For the text-containing cell, return its midpoint in [x, y] coordinate format. 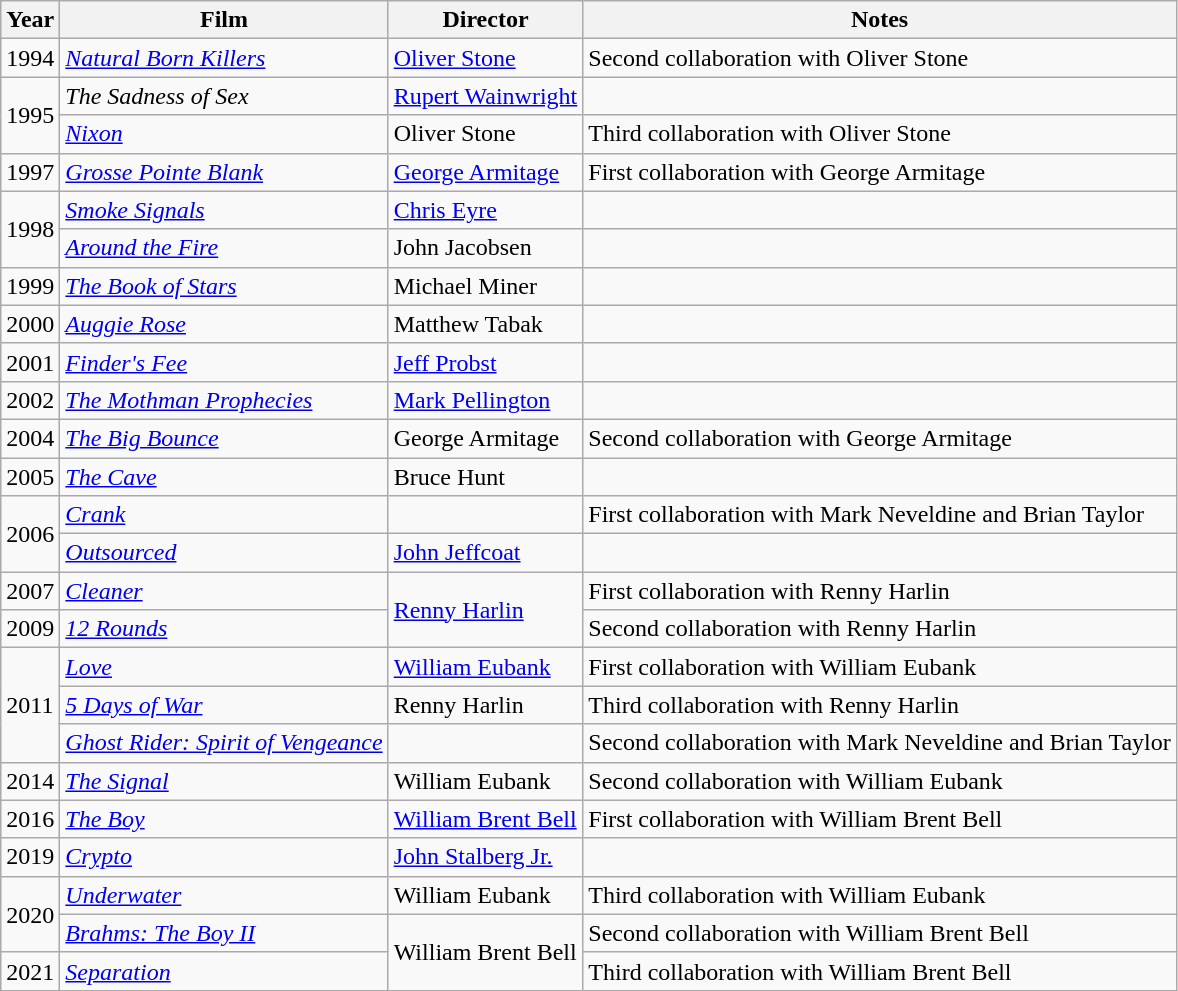
Film [224, 20]
12 Rounds [224, 629]
2020 [30, 914]
Auggie Rose [224, 324]
Bruce Hunt [486, 477]
Second collaboration with Mark Neveldine and Brian Taylor [880, 743]
5 Days of War [224, 705]
First collaboration with William Eubank [880, 667]
1994 [30, 58]
Jeff Probst [486, 362]
Brahms: The Boy II [224, 933]
Love [224, 667]
The Mothman Prophecies [224, 400]
Natural Born Killers [224, 58]
Finder's Fee [224, 362]
Separation [224, 971]
John Jacobsen [486, 248]
The Big Bounce [224, 438]
Matthew Tabak [486, 324]
Michael Miner [486, 286]
2009 [30, 629]
Grosse Pointe Blank [224, 172]
2019 [30, 857]
The Signal [224, 781]
Around the Fire [224, 248]
Chris Eyre [486, 210]
Second collaboration with William Eubank [880, 781]
Crypto [224, 857]
Third collaboration with Renny Harlin [880, 705]
2016 [30, 819]
1997 [30, 172]
The Sadness of Sex [224, 96]
The Cave [224, 477]
Mark Pellington [486, 400]
2004 [30, 438]
The Book of Stars [224, 286]
1995 [30, 115]
2001 [30, 362]
Third collaboration with Oliver Stone [880, 134]
Nixon [224, 134]
John Jeffcoat [486, 553]
Outsourced [224, 553]
2021 [30, 971]
Cleaner [224, 591]
Second collaboration with William Brent Bell [880, 933]
Second collaboration with George Armitage [880, 438]
First collaboration with William Brent Bell [880, 819]
John Stalberg Jr. [486, 857]
Ghost Rider: Spirit of Vengeance [224, 743]
1998 [30, 229]
2011 [30, 705]
Notes [880, 20]
Year [30, 20]
2002 [30, 400]
2006 [30, 534]
2005 [30, 477]
Second collaboration with Oliver Stone [880, 58]
2000 [30, 324]
Crank [224, 515]
Second collaboration with Renny Harlin [880, 629]
First collaboration with Mark Neveldine and Brian Taylor [880, 515]
Rupert Wainwright [486, 96]
First collaboration with Renny Harlin [880, 591]
2014 [30, 781]
Smoke Signals [224, 210]
1999 [30, 286]
The Boy [224, 819]
Third collaboration with William Brent Bell [880, 971]
2007 [30, 591]
Director [486, 20]
First collaboration with George Armitage [880, 172]
Underwater [224, 895]
Third collaboration with William Eubank [880, 895]
